Identify which cell holds the provided text, then report its (X, Y) central coordinate. 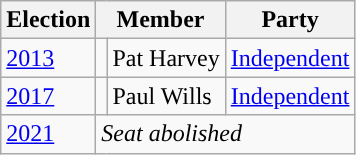
Seat abolished (226, 134)
Party (290, 20)
Paul Wills (166, 96)
2021 (48, 134)
Pat Harvey (166, 58)
Member (160, 20)
2013 (48, 58)
Election (48, 20)
2017 (48, 96)
